Determine the (X, Y) coordinate at the center of the cell enclosing the given text.  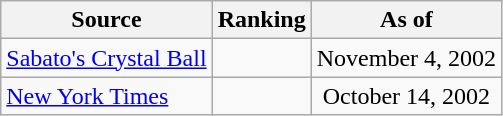
October 14, 2002 (406, 96)
As of (406, 20)
Source (106, 20)
Ranking (262, 20)
Sabato's Crystal Ball (106, 58)
New York Times (106, 96)
November 4, 2002 (406, 58)
